Identify which cell holds the provided text, then report its [X, Y] central coordinate. 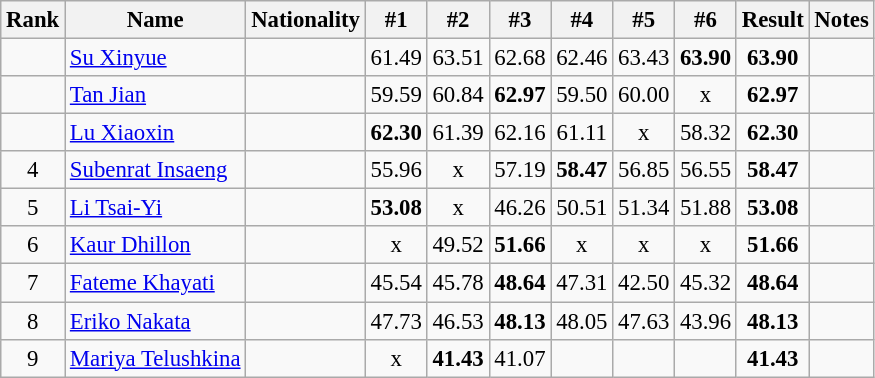
Mariya Telushkina [156, 358]
47.31 [582, 283]
Fateme Khayati [156, 283]
Name [156, 20]
58.32 [706, 133]
#6 [706, 20]
Kaur Dhillon [156, 245]
Result [772, 20]
9 [33, 358]
43.96 [706, 321]
63.51 [458, 58]
61.49 [396, 58]
45.78 [458, 283]
46.53 [458, 321]
#4 [582, 20]
6 [33, 245]
Li Tsai-Yi [156, 208]
#1 [396, 20]
51.34 [644, 208]
Lu Xiaoxin [156, 133]
Rank [33, 20]
60.00 [644, 95]
45.32 [706, 283]
62.46 [582, 58]
#2 [458, 20]
49.52 [458, 245]
42.50 [644, 283]
51.88 [706, 208]
Su Xinyue [156, 58]
62.68 [520, 58]
55.96 [396, 170]
56.85 [644, 170]
50.51 [582, 208]
Tan Jian [156, 95]
63.43 [644, 58]
56.55 [706, 170]
61.11 [582, 133]
47.63 [644, 321]
59.59 [396, 95]
Subenrat Insaeng [156, 170]
41.07 [520, 358]
Nationality [306, 20]
4 [33, 170]
8 [33, 321]
46.26 [520, 208]
#3 [520, 20]
60.84 [458, 95]
48.05 [582, 321]
61.39 [458, 133]
#5 [644, 20]
45.54 [396, 283]
7 [33, 283]
62.16 [520, 133]
57.19 [520, 170]
59.50 [582, 95]
Eriko Nakata [156, 321]
Notes [842, 20]
47.73 [396, 321]
5 [33, 208]
